Return (X, Y) of the center of cell containing provided text 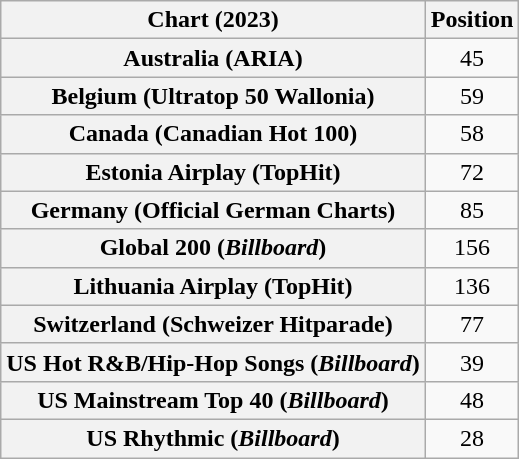
Lithuania Airplay (TopHit) (213, 286)
45 (472, 58)
US Hot R&B/Hip-Hop Songs (Billboard) (213, 362)
39 (472, 362)
85 (472, 210)
Germany (Official German Charts) (213, 210)
59 (472, 96)
Switzerland (Schweizer Hitparade) (213, 324)
Estonia Airplay (TopHit) (213, 172)
Belgium (Ultratop 50 Wallonia) (213, 96)
US Rhythmic (Billboard) (213, 438)
Australia (ARIA) (213, 58)
156 (472, 248)
72 (472, 172)
48 (472, 400)
Chart (2023) (213, 20)
28 (472, 438)
Position (472, 20)
Canada (Canadian Hot 100) (213, 134)
136 (472, 286)
US Mainstream Top 40 (Billboard) (213, 400)
Global 200 (Billboard) (213, 248)
77 (472, 324)
58 (472, 134)
